Return the (x, y) coordinate for the center point of the cell that contains the specified text.  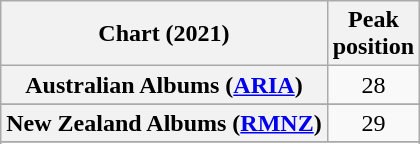
New Zealand Albums (RMNZ) (164, 123)
Australian Albums (ARIA) (164, 85)
Chart (2021) (164, 34)
29 (373, 123)
Peakposition (373, 34)
28 (373, 85)
